Detect which cell encompasses the target text, then output its (X, Y) center coordinate. 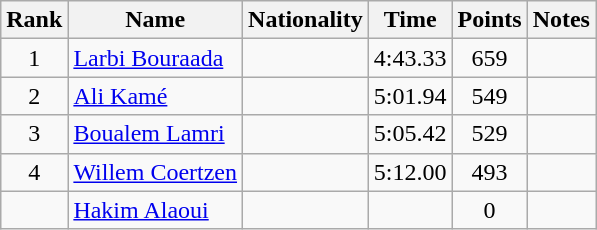
Ali Kamé (156, 96)
1 (34, 58)
Points (490, 20)
529 (490, 134)
Boualem Lamri (156, 134)
5:01.94 (410, 96)
Larbi Bouraada (156, 58)
5:05.42 (410, 134)
Nationality (306, 20)
Willem Coertzen (156, 172)
0 (490, 210)
5:12.00 (410, 172)
4 (34, 172)
Name (156, 20)
3 (34, 134)
549 (490, 96)
Time (410, 20)
Notes (561, 20)
Hakim Alaoui (156, 210)
Rank (34, 20)
493 (490, 172)
659 (490, 58)
4:43.33 (410, 58)
2 (34, 96)
